Pinpoint the cell where the given text exists, returning its [x, y] midpoint coordinate. 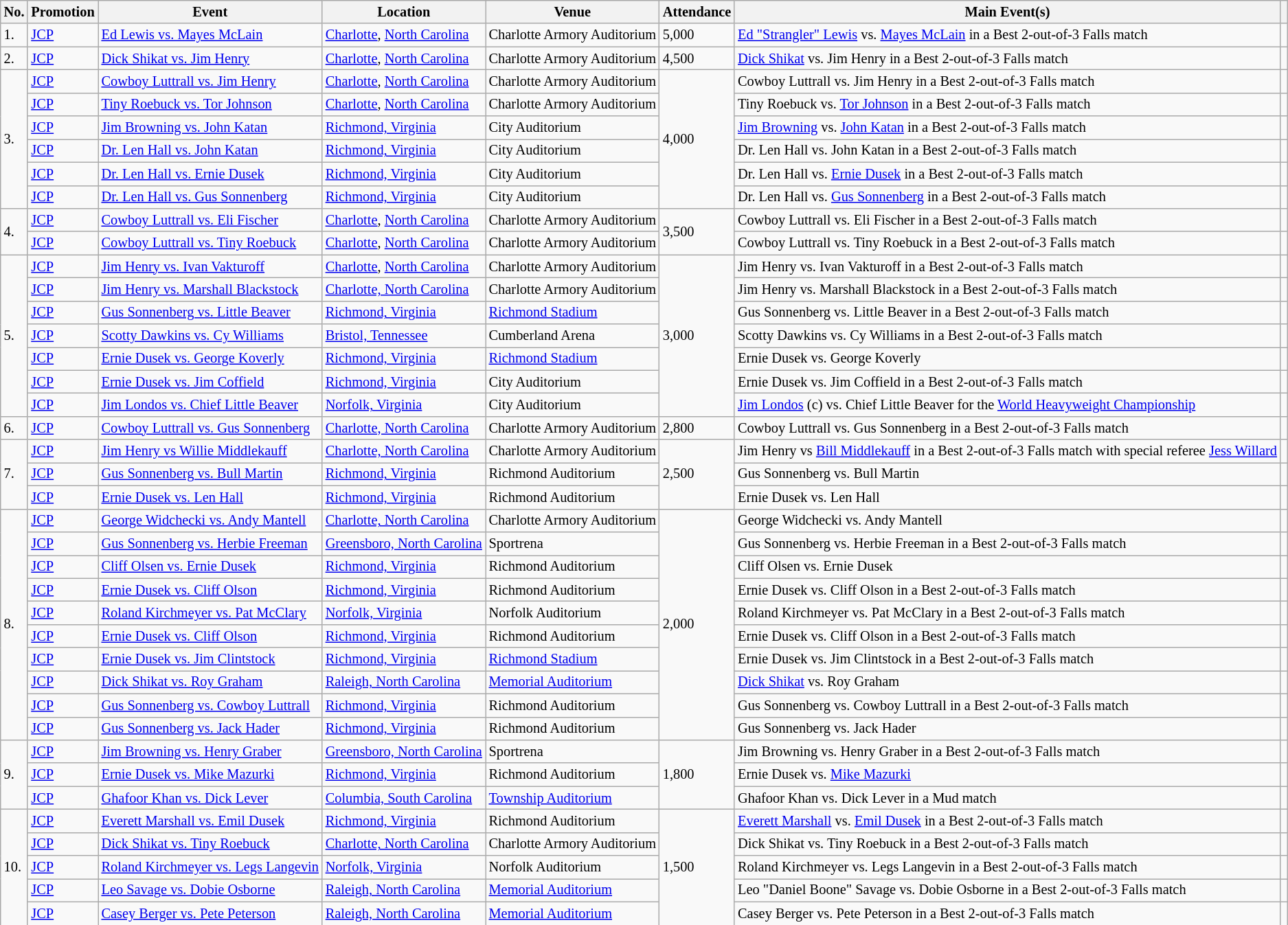
Dr. Len Hall vs. Gus Sonnenberg in a Best 2-out-of-3 Falls match [1007, 197]
Dr. Len Hall vs. John Katan in a Best 2-out-of-3 Falls match [1007, 150]
9. [14, 775]
2. [14, 58]
Ernie Dusek vs. Jim Coffield [210, 382]
7. [14, 474]
Location [404, 12]
Cowboy Luttrall vs. Tiny Roebuck in a Best 2-out-of-3 Falls match [1007, 243]
Gus Sonnenberg vs. Herbie Freeman [210, 543]
Ernie Dusek vs. Jim Clintstock in a Best 2-out-of-3 Falls match [1007, 659]
Ghafoor Khan vs. Dick Lever in a Mud match [1007, 798]
Jim Londos vs. Chief Little Beaver [210, 404]
Scotty Dawkins vs. Cy Williams in a Best 2-out-of-3 Falls match [1007, 336]
1,800 [697, 775]
8. [14, 625]
Promotion [63, 12]
Casey Berger vs. Pete Peterson in a Best 2-out-of-3 Falls match [1007, 913]
Jim Henry vs Bill Middlekauff in a Best 2-out-of-3 Falls match with special referee Jess Willard [1007, 451]
Dr. Len Hall vs. Gus Sonnenberg [210, 197]
10. [14, 867]
Dick Shikat vs. Tiny Roebuck in a Best 2-out-of-3 Falls match [1007, 844]
Gus Sonnenberg vs. Cowboy Luttrall [210, 705]
Leo "Daniel Boone" Savage vs. Dobie Osborne in a Best 2-out-of-3 Falls match [1007, 890]
Everett Marshall vs. Emil Dusek [210, 821]
Jim Browning vs. John Katan [210, 128]
5. [14, 336]
No. [14, 12]
Cowboy Luttrall vs. Tiny Roebuck [210, 243]
Gus Sonnenberg vs. Little Beaver in a Best 2-out-of-3 Falls match [1007, 312]
Dr. Len Hall vs. John Katan [210, 150]
Dick Shikat vs. Tiny Roebuck [210, 844]
Gus Sonnenberg vs. Cowboy Luttrall in a Best 2-out-of-3 Falls match [1007, 705]
Cowboy Luttrall vs. Eli Fischer in a Best 2-out-of-3 Falls match [1007, 220]
Attendance [697, 12]
1,500 [697, 867]
Roland Kirchmeyer vs. Legs Langevin in a Best 2-out-of-3 Falls match [1007, 867]
Jim Henry vs. Marshall Blackstock [210, 289]
Dr. Len Hall vs. Ernie Dusek in a Best 2-out-of-3 Falls match [1007, 174]
Cowboy Luttrall vs. Jim Henry [210, 81]
3,500 [697, 231]
Jim Browning vs. Henry Graber [210, 751]
Cowboy Luttrall vs. Jim Henry in a Best 2-out-of-3 Falls match [1007, 81]
Jim Browning vs. Henry Graber in a Best 2-out-of-3 Falls match [1007, 751]
Roland Kirchmeyer vs. Legs Langevin [210, 867]
Jim Londos (c) vs. Chief Little Beaver for the World Heavyweight Championship [1007, 404]
Main Event(s) [1007, 12]
4,000 [697, 139]
2,500 [697, 474]
Scotty Dawkins vs. Cy Williams [210, 336]
Cowboy Luttrall vs. Gus Sonnenberg in a Best 2-out-of-3 Falls match [1007, 428]
Bristol, Tennessee [404, 336]
Everett Marshall vs. Emil Dusek in a Best 2-out-of-3 Falls match [1007, 821]
Tiny Roebuck vs. Tor Johnson in a Best 2-out-of-3 Falls match [1007, 104]
Tiny Roebuck vs. Tor Johnson [210, 104]
Jim Henry vs. Ivan Vakturoff in a Best 2-out-of-3 Falls match [1007, 266]
Gus Sonnenberg vs. Little Beaver [210, 312]
Leo Savage vs. Dobie Osborne [210, 890]
Jim Henry vs. Ivan Vakturoff [210, 266]
Casey Berger vs. Pete Peterson [210, 913]
6. [14, 428]
Dick Shikat vs. Jim Henry [210, 58]
Jim Henry vs. Marshall Blackstock in a Best 2-out-of-3 Falls match [1007, 289]
Dick Shikat vs. Jim Henry in a Best 2-out-of-3 Falls match [1007, 58]
2,000 [697, 625]
Cumberland Arena [573, 336]
Cowboy Luttrall vs. Eli Fischer [210, 220]
Ernie Dusek vs. Jim Coffield in a Best 2-out-of-3 Falls match [1007, 382]
Township Auditorium [573, 798]
Dr. Len Hall vs. Ernie Dusek [210, 174]
Ed Lewis vs. Mayes McLain [210, 35]
5,000 [697, 35]
2,800 [697, 428]
1. [14, 35]
Ernie Dusek vs. Jim Clintstock [210, 659]
Ed "Strangler" Lewis vs. Mayes McLain in a Best 2-out-of-3 Falls match [1007, 35]
Event [210, 12]
Jim Henry vs Willie Middlekauff [210, 451]
3. [14, 139]
3,000 [697, 336]
Gus Sonnenberg vs. Herbie Freeman in a Best 2-out-of-3 Falls match [1007, 543]
Roland Kirchmeyer vs. Pat McClary [210, 613]
Cowboy Luttrall vs. Gus Sonnenberg [210, 428]
Columbia, South Carolina [404, 798]
Venue [573, 12]
Roland Kirchmeyer vs. Pat McClary in a Best 2-out-of-3 Falls match [1007, 613]
Ghafoor Khan vs. Dick Lever [210, 798]
4,500 [697, 58]
4. [14, 231]
Jim Browning vs. John Katan in a Best 2-out-of-3 Falls match [1007, 128]
